Scan for the cell matching the given text and deliver its [X, Y] coordinate at center. 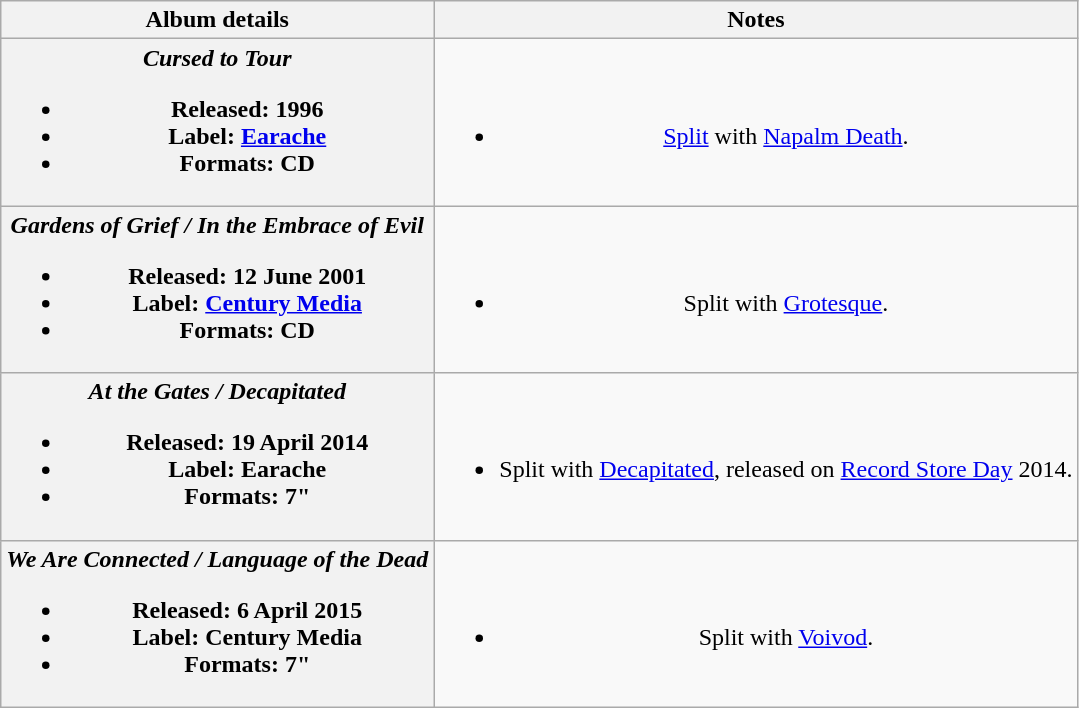
Gardens of Grief / In the Embrace of EvilReleased: 12 June 2001Label: Century MediaFormats: CD [218, 290]
Notes [756, 20]
Split with Grotesque. [756, 290]
At the Gates / DecapitatedReleased: 19 April 2014Label: EaracheFormats: 7" [218, 456]
We Are Connected / Language of the DeadReleased: 6 April 2015Label: Century MediaFormats: 7" [218, 624]
Cursed to Tour Released: 1996Label: EaracheFormats: CD [218, 122]
Split with Napalm Death. [756, 122]
Split with Voivod. [756, 624]
Album details [218, 20]
Split with Decapitated, released on Record Store Day 2014. [756, 456]
